Detect which cell encompasses the target text, then output its [x, y] center coordinate. 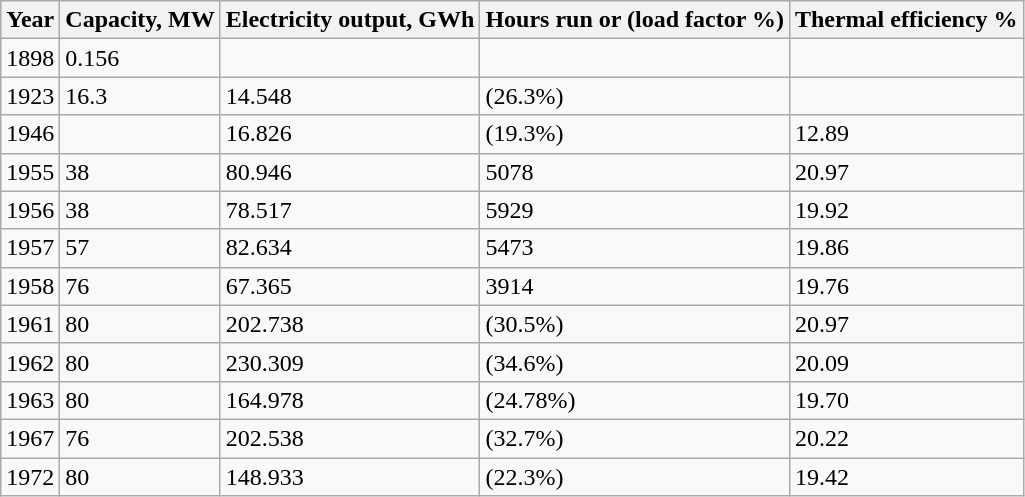
1967 [30, 438]
(24.78%) [634, 400]
Capacity, MW [140, 20]
(34.6%) [634, 362]
202.738 [350, 324]
1962 [30, 362]
20.22 [906, 438]
Thermal efficiency % [906, 20]
148.933 [350, 477]
1963 [30, 400]
(19.3%) [634, 134]
82.634 [350, 248]
19.70 [906, 400]
19.76 [906, 286]
Hours run or (load factor %) [634, 20]
57 [140, 248]
1958 [30, 286]
1955 [30, 172]
80.946 [350, 172]
3914 [634, 286]
230.309 [350, 362]
(30.5%) [634, 324]
Year [30, 20]
19.42 [906, 477]
1961 [30, 324]
(26.3%) [634, 96]
16.826 [350, 134]
164.978 [350, 400]
(22.3%) [634, 477]
19.92 [906, 210]
1956 [30, 210]
1946 [30, 134]
0.156 [140, 58]
(32.7%) [634, 438]
5473 [634, 248]
1923 [30, 96]
16.3 [140, 96]
1957 [30, 248]
20.09 [906, 362]
5078 [634, 172]
12.89 [906, 134]
78.517 [350, 210]
1898 [30, 58]
14.548 [350, 96]
5929 [634, 210]
67.365 [350, 286]
1972 [30, 477]
19.86 [906, 248]
Electricity output, GWh [350, 20]
202.538 [350, 438]
